Determine the [X, Y] coordinate at the center of the cell enclosing the given text.  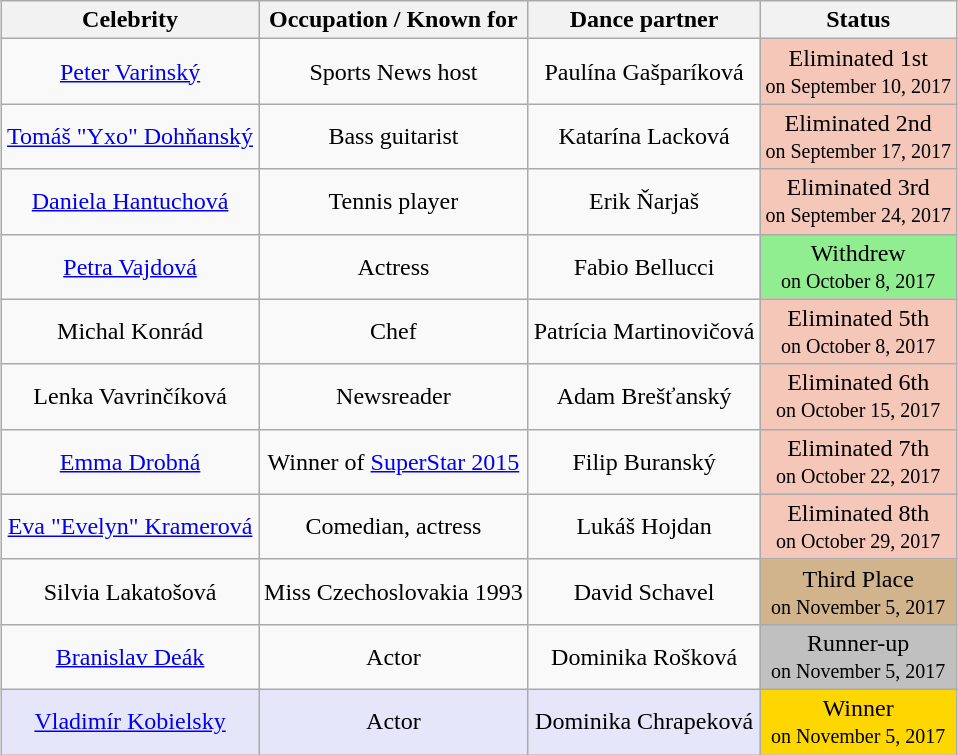
Comedian, actress [394, 526]
Dance partner [644, 20]
Status [858, 20]
Emma Drobná [130, 462]
Eliminated 2ndon September 17, 2017 [858, 136]
Sports News host [394, 72]
Bass guitarist [394, 136]
Occupation / Known for [394, 20]
Lukáš Hojdan [644, 526]
Branislav Deák [130, 656]
Runner-upon November 5, 2017 [858, 656]
Winner of SuperStar 2015 [394, 462]
Eliminated 6thon October 15, 2017 [858, 396]
Erik Ňarjaš [644, 202]
Eliminated 8thon October 29, 2017 [858, 526]
Katarína Lacková [644, 136]
Fabio Bellucci [644, 266]
Peter Varinský [130, 72]
Dominika Rošková [644, 656]
Chef [394, 332]
Winneron November 5, 2017 [858, 722]
Paulína Gašparíková [644, 72]
Daniela Hantuchová [130, 202]
Eva "Evelyn" Kramerová [130, 526]
Eliminated 5thon October 8, 2017 [858, 332]
Eliminated 7thon October 22, 2017 [858, 462]
David Schavel [644, 592]
Tomáš "Yxo" Dohňanský [130, 136]
Filip Buranský [644, 462]
Eliminated 1ston September 10, 2017 [858, 72]
Eliminated 3rdon September 24, 2017 [858, 202]
Dominika Chrapeková [644, 722]
Lenka Vavrinčíková [130, 396]
Adam Brešťanský [644, 396]
Silvia Lakatošová [130, 592]
Newsreader [394, 396]
Petra Vajdová [130, 266]
Actress [394, 266]
Patrícia Martinovičová [644, 332]
Miss Czechoslovakia 1993 [394, 592]
Vladimír Kobielsky [130, 722]
Third Placeon November 5, 2017 [858, 592]
Tennis player [394, 202]
Celebrity [130, 20]
Withdrewon October 8, 2017 [858, 266]
Michal Konrád [130, 332]
